Find where the given text appears and provide that cell's center as (x, y) coordinate. 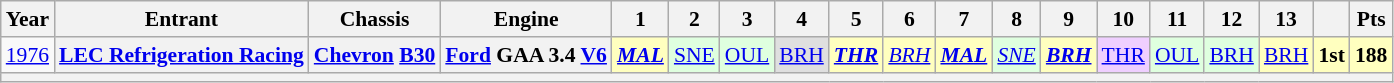
Chassis (375, 19)
11 (1177, 19)
Pts (1372, 19)
10 (1124, 19)
Chevron B30 (375, 55)
1st (1332, 55)
Year (28, 19)
4 (802, 19)
5 (856, 19)
1976 (28, 55)
Ford GAA 3.4 V6 (526, 55)
3 (747, 19)
188 (1372, 55)
LEC Refrigeration Racing (182, 55)
12 (1232, 19)
13 (1286, 19)
6 (909, 19)
Entrant (182, 19)
7 (964, 19)
9 (1069, 19)
8 (1016, 19)
Engine (526, 19)
1 (640, 19)
2 (694, 19)
